Scan for the cell matching the given text and deliver its (x, y) coordinate at center. 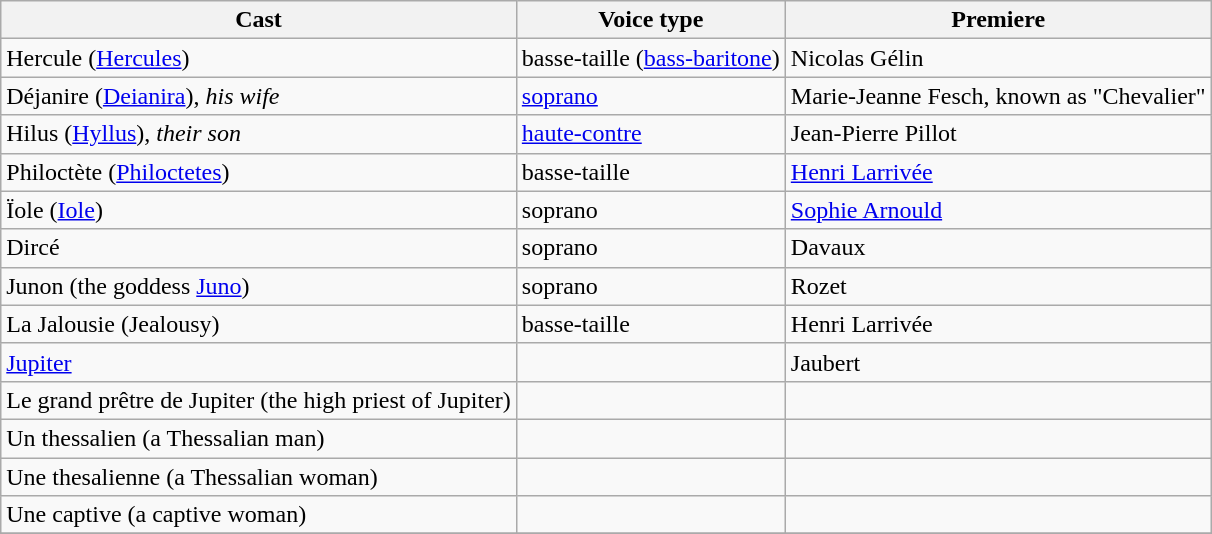
Hilus (Hyllus), their son (259, 134)
Sophie Arnould (998, 210)
Jaubert (998, 362)
La Jalousie (Jealousy) (259, 324)
Une thesalienne (a Thessalian woman) (259, 477)
basse-taille (bass-baritone) (650, 58)
Un thessalien (a Thessalian man) (259, 438)
Dircé (259, 248)
Nicolas Gélin (998, 58)
Hercule (Hercules) (259, 58)
Rozet (998, 286)
Davaux (998, 248)
Premiere (998, 20)
haute-contre (650, 134)
Ïole (Iole) (259, 210)
Jupiter (259, 362)
Jean-Pierre Pillot (998, 134)
Le grand prêtre de Jupiter (the high priest of Jupiter) (259, 400)
Déjanire (Deianira), his wife (259, 96)
Junon (the goddess Juno) (259, 286)
Une captive (a captive woman) (259, 515)
Marie-Jeanne Fesch, known as "Chevalier" (998, 96)
Voice type (650, 20)
Philoctète (Philoctetes) (259, 172)
Cast (259, 20)
